Extract the [x, y] coordinate from the center of the cell holding the provided text.  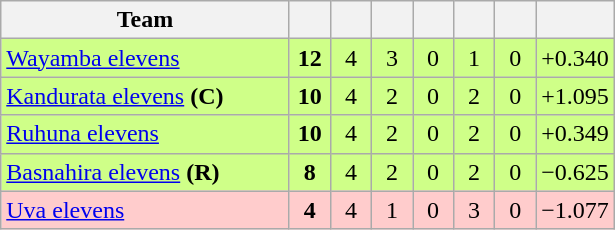
8 [310, 172]
Uva elevens [146, 210]
+1.095 [576, 96]
Kandurata elevens (C) [146, 96]
Wayamba elevens [146, 58]
Ruhuna elevens [146, 134]
+0.340 [576, 58]
Basnahira elevens (R) [146, 172]
−1.077 [576, 210]
+0.349 [576, 134]
12 [310, 58]
−0.625 [576, 172]
Team [146, 20]
